Locate the cell with the specified text and output its [X, Y] center coordinate. 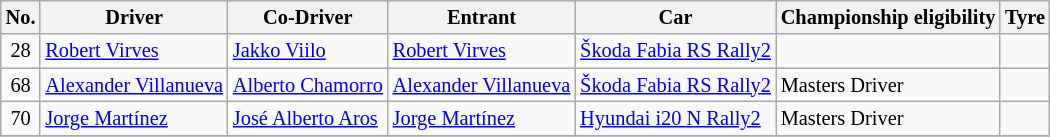
Driver [134, 17]
68 [21, 85]
José Alberto Aros [308, 118]
Jakko Viilo [308, 51]
Hyundai i20 N Rally2 [676, 118]
Championship eligibility [888, 17]
Car [676, 17]
70 [21, 118]
No. [21, 17]
Alberto Chamorro [308, 85]
Tyre [1025, 17]
Co-Driver [308, 17]
Entrant [482, 17]
28 [21, 51]
